From the cell containing the given text, extract its center point as (X, Y) coordinate. 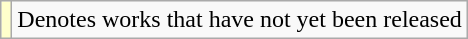
Denotes works that have not yet been released (240, 20)
